Pinpoint the cell where the given text exists, returning its (X, Y) midpoint coordinate. 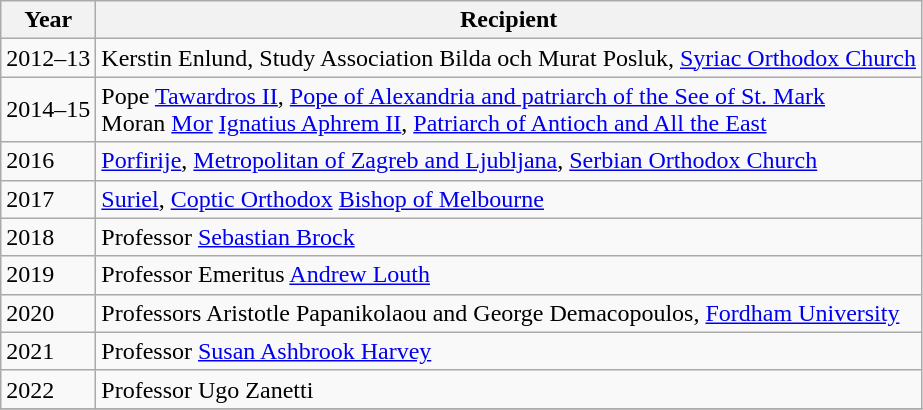
2017 (48, 199)
2022 (48, 389)
Professor Susan Ashbrook Harvey (509, 351)
Professors Aristotle Papanikolaou and George Demacopoulos, Fordham University (509, 313)
Professor Emeritus Andrew Louth (509, 275)
Pope Tawardros II, Pope of Alexandria and patriarch of the See of St. Mark Moran Mor Ignatius Aphrem II, Patriarch of Antioch and All the East (509, 110)
Suriel, Coptic Orthodox Bishop of Melbourne (509, 199)
2014–15 (48, 110)
Recipient (509, 20)
2019 (48, 275)
Kerstin Enlund, Study Association Bilda och Murat Posluk, Syriac Orthodox Church (509, 58)
2018 (48, 237)
Year (48, 20)
Professor Ugo Zanetti (509, 389)
2020 (48, 313)
Professor Sebastian Brock (509, 237)
Porfirije, Metropolitan of Zagreb and Ljubljana, Serbian Orthodox Church (509, 161)
2012–13 (48, 58)
2016 (48, 161)
2021 (48, 351)
